From the cell containing the given text, extract its center point as (x, y) coordinate. 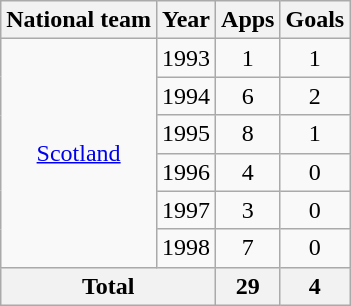
8 (248, 134)
1998 (186, 248)
1995 (186, 134)
1997 (186, 210)
Total (108, 286)
Year (186, 20)
1996 (186, 172)
29 (248, 286)
3 (248, 210)
National team (79, 20)
Goals (315, 20)
Scotland (79, 153)
1994 (186, 96)
2 (315, 96)
6 (248, 96)
7 (248, 248)
Apps (248, 20)
1993 (186, 58)
